Extract the (X, Y) coordinate from the center of the cell holding the provided text.  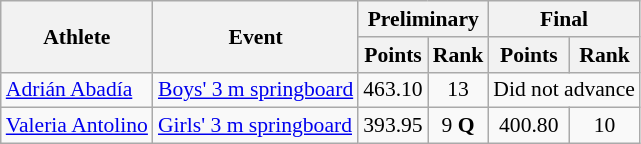
463.10 (392, 90)
Preliminary (423, 19)
Adrián Abadía (77, 90)
Final (564, 19)
Athlete (77, 36)
400.80 (528, 126)
393.95 (392, 126)
Boys' 3 m springboard (256, 90)
Valeria Antolino (77, 126)
Event (256, 36)
Girls' 3 m springboard (256, 126)
13 (458, 90)
10 (604, 126)
Did not advance (564, 90)
9 Q (458, 126)
